Provide the [x, y] coordinate of the cell's center where the given text is located.  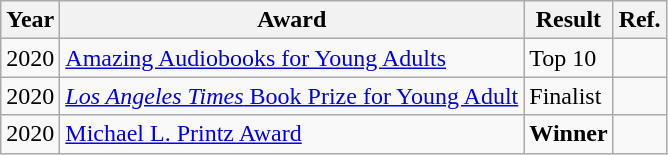
Finalist [568, 96]
Top 10 [568, 58]
Amazing Audiobooks for Young Adults [292, 58]
Winner [568, 134]
Michael L. Printz Award [292, 134]
Ref. [640, 20]
Year [30, 20]
Los Angeles Times Book Prize for Young Adult [292, 96]
Award [292, 20]
Result [568, 20]
